Determine the [X, Y] coordinate at the center of the cell enclosing the given text.  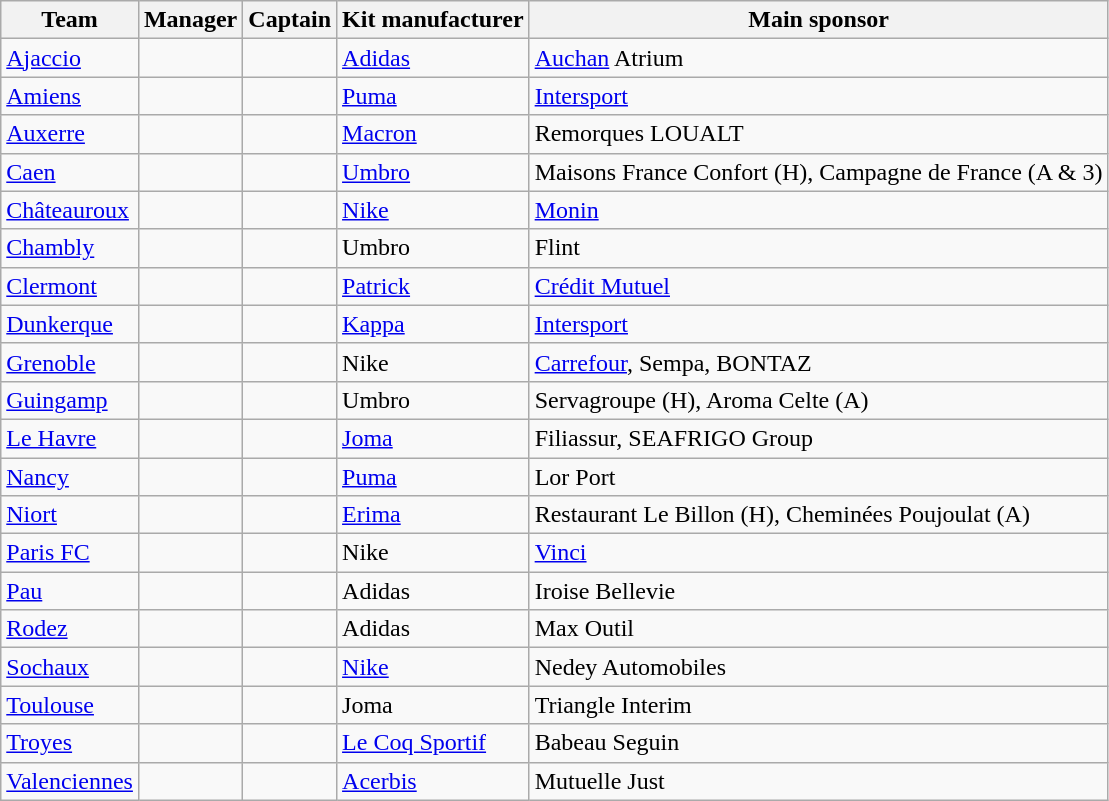
Babeau Seguin [818, 743]
Guingamp [70, 400]
Troyes [70, 743]
Kappa [434, 324]
Erima [434, 515]
Châteauroux [70, 210]
Le Havre [70, 438]
Restaurant Le Billon (H), Cheminées Poujoulat (A) [818, 515]
Iroise Bellevie [818, 591]
Macron [434, 134]
Grenoble [70, 362]
Maisons France Confort (H), Campagne de France (A & 3) [818, 172]
Auxerre [70, 134]
Mutuelle Just [818, 781]
Kit manufacturer [434, 20]
Max Outil [818, 629]
Ajaccio [70, 58]
Servagroupe (H), Aroma Celte (A) [818, 400]
Acerbis [434, 781]
Main sponsor [818, 20]
Triangle Interim [818, 705]
Monin [818, 210]
Caen [70, 172]
Filiassur, SEAFRIGO Group [818, 438]
Amiens [70, 96]
Sochaux [70, 667]
Carrefour, Sempa, BONTAZ [818, 362]
Flint [818, 248]
Crédit Mutuel [818, 286]
Nancy [70, 477]
Toulouse [70, 705]
Patrick [434, 286]
Paris FC [70, 553]
Manager [190, 20]
Remorques LOUALT [818, 134]
Rodez [70, 629]
Clermont [70, 286]
Vinci [818, 553]
Niort [70, 515]
Lor Port [818, 477]
Pau [70, 591]
Auchan Atrium [818, 58]
Chambly [70, 248]
Le Coq Sportif [434, 743]
Dunkerque [70, 324]
Team [70, 20]
Captain [290, 20]
Valenciennes [70, 781]
Nedey Automobiles [818, 667]
